Find where the given text appears and provide that cell's center as [x, y] coordinate. 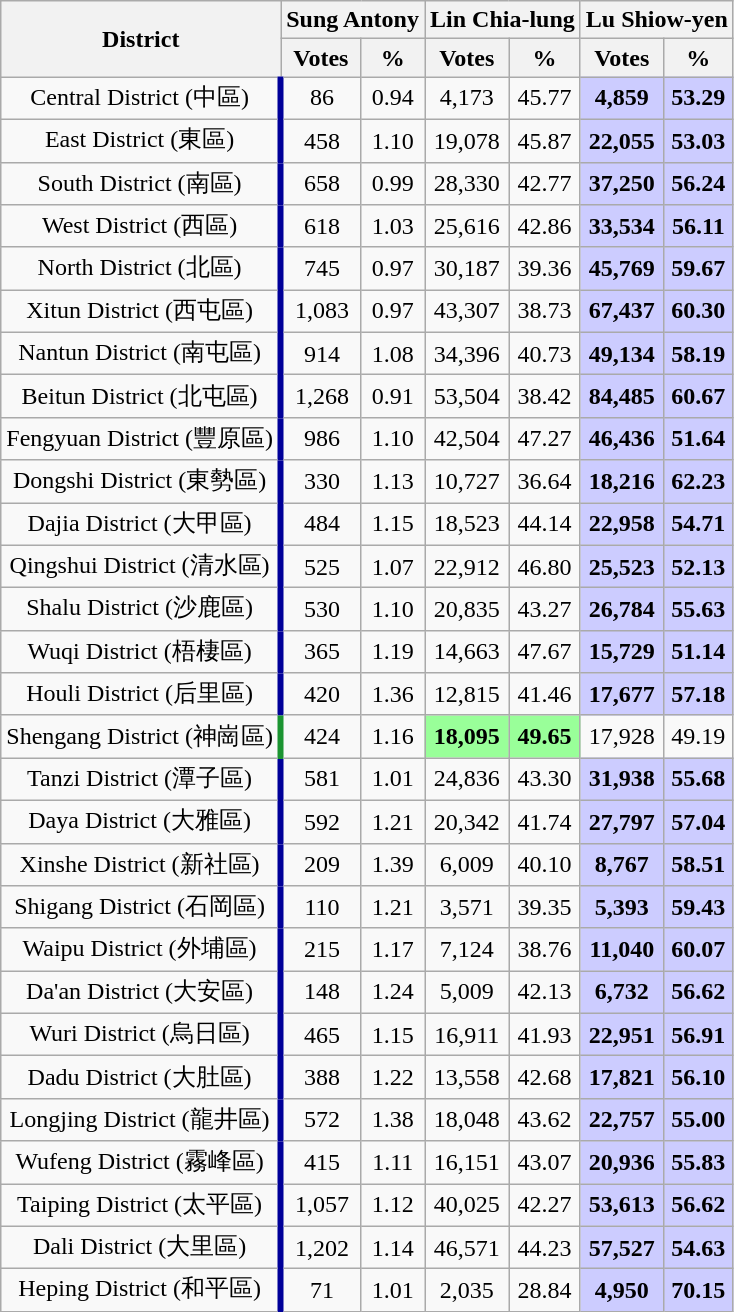
26,784 [622, 610]
18,523 [466, 524]
44.14 [544, 524]
Heping District (和平區) [141, 1290]
56.11 [698, 226]
581 [321, 780]
33,534 [622, 226]
36.64 [544, 482]
57.04 [698, 822]
1.24 [392, 992]
53.29 [698, 98]
58.19 [698, 354]
District [141, 39]
0.94 [392, 98]
658 [321, 184]
53,504 [466, 396]
18,216 [622, 482]
42,504 [466, 438]
388 [321, 1078]
Shengang District (神崗區) [141, 736]
45.87 [544, 140]
86 [321, 98]
52.13 [698, 566]
56.24 [698, 184]
1.19 [392, 652]
Houli District (后里區) [141, 694]
31,938 [622, 780]
Xinshe District (新社區) [141, 864]
25,523 [622, 566]
37,250 [622, 184]
43.30 [544, 780]
42.68 [544, 1078]
Waipu District (外埔區) [141, 950]
57,527 [622, 1248]
West District (西區) [141, 226]
59.67 [698, 268]
42.86 [544, 226]
38.76 [544, 950]
55.68 [698, 780]
914 [321, 354]
53.03 [698, 140]
20,342 [466, 822]
16,911 [466, 1034]
17,821 [622, 1078]
54.71 [698, 524]
1.16 [392, 736]
24,836 [466, 780]
Dali District (大里區) [141, 1248]
45,769 [622, 268]
Lin Chia-lung [502, 20]
484 [321, 524]
18,095 [466, 736]
28.84 [544, 1290]
4,173 [466, 98]
Tanzi District (潭子區) [141, 780]
1.36 [392, 694]
49.65 [544, 736]
43,307 [466, 312]
20,936 [622, 1162]
1.11 [392, 1162]
465 [321, 1034]
415 [321, 1162]
41.74 [544, 822]
60.07 [698, 950]
745 [321, 268]
Central District (中區) [141, 98]
365 [321, 652]
618 [321, 226]
11,040 [622, 950]
0.99 [392, 184]
39.36 [544, 268]
420 [321, 694]
84,485 [622, 396]
Dadu District (大肚區) [141, 1078]
19,078 [466, 140]
22,757 [622, 1120]
12,815 [466, 694]
Beitun District (北屯區) [141, 396]
59.43 [698, 908]
34,396 [466, 354]
330 [321, 482]
215 [321, 950]
Qingshui District (清水區) [141, 566]
4,950 [622, 1290]
1.03 [392, 226]
43.62 [544, 1120]
Daya District (大雅區) [141, 822]
986 [321, 438]
Wuqi District (梧棲區) [141, 652]
424 [321, 736]
62.23 [698, 482]
7,124 [466, 950]
41.93 [544, 1034]
20,835 [466, 610]
30,187 [466, 268]
44.23 [544, 1248]
1,268 [321, 396]
70.15 [698, 1290]
Dongshi District (東勢區) [141, 482]
42.77 [544, 184]
6,732 [622, 992]
East District (東區) [141, 140]
South District (南區) [141, 184]
43.07 [544, 1162]
Wufeng District (霧峰區) [141, 1162]
22,055 [622, 140]
46.80 [544, 566]
45.77 [544, 98]
Sung Antony [353, 20]
41.46 [544, 694]
Xitun District (西屯區) [141, 312]
22,958 [622, 524]
28,330 [466, 184]
6,009 [466, 864]
18,048 [466, 1120]
49,134 [622, 354]
38.73 [544, 312]
40.73 [544, 354]
55.00 [698, 1120]
54.63 [698, 1248]
Shalu District (沙鹿區) [141, 610]
North District (北區) [141, 268]
40,025 [466, 1206]
27,797 [622, 822]
51.14 [698, 652]
458 [321, 140]
57.18 [698, 694]
4,859 [622, 98]
Taiping District (太平區) [141, 1206]
Shigang District (石岡區) [141, 908]
51.64 [698, 438]
1.39 [392, 864]
1.22 [392, 1078]
60.67 [698, 396]
525 [321, 566]
43.27 [544, 610]
1.12 [392, 1206]
49.19 [698, 736]
5,393 [622, 908]
22,951 [622, 1034]
110 [321, 908]
Longjing District (龍井區) [141, 1120]
56.91 [698, 1034]
Da'an District (大安區) [141, 992]
22,912 [466, 566]
Fengyuan District (豐原區) [141, 438]
55.63 [698, 610]
Wuri District (烏日區) [141, 1034]
0.91 [392, 396]
10,727 [466, 482]
46,436 [622, 438]
148 [321, 992]
38.42 [544, 396]
42.27 [544, 1206]
15,729 [622, 652]
1,083 [321, 312]
1.08 [392, 354]
67,437 [622, 312]
16,151 [466, 1162]
60.30 [698, 312]
56.10 [698, 1078]
14,663 [466, 652]
530 [321, 610]
39.35 [544, 908]
572 [321, 1120]
55.83 [698, 1162]
Lu Shiow-yen [656, 20]
5,009 [466, 992]
47.67 [544, 652]
1.17 [392, 950]
40.10 [544, 864]
25,616 [466, 226]
Dajia District (大甲區) [141, 524]
1,057 [321, 1206]
1.13 [392, 482]
46,571 [466, 1248]
17,928 [622, 736]
Nantun District (南屯區) [141, 354]
1,202 [321, 1248]
58.51 [698, 864]
17,677 [622, 694]
1.38 [392, 1120]
13,558 [466, 1078]
2,035 [466, 1290]
8,767 [622, 864]
71 [321, 1290]
53,613 [622, 1206]
209 [321, 864]
3,571 [466, 908]
47.27 [544, 438]
1.14 [392, 1248]
592 [321, 822]
1.07 [392, 566]
42.13 [544, 992]
